Output the (X, Y) coordinate of the center of the cell containing the given text.  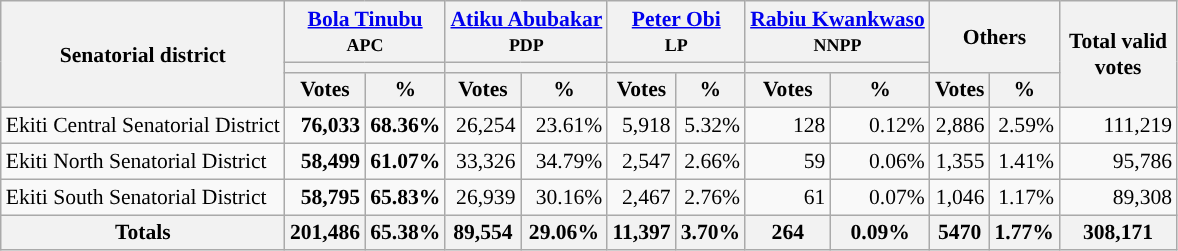
59 (788, 162)
111,219 (1118, 126)
61.07% (405, 162)
89,554 (482, 233)
Rabiu KwankwasoNNPP (838, 32)
29.06% (564, 233)
2.76% (710, 197)
1.77% (1024, 233)
264 (788, 233)
26,254 (482, 126)
26,939 (482, 197)
89,308 (1118, 197)
0.07% (880, 197)
1,046 (960, 197)
33,326 (482, 162)
3.70% (710, 233)
2,547 (641, 162)
5,918 (641, 126)
Others (994, 36)
65.83% (405, 197)
1.41% (1024, 162)
0.12% (880, 126)
Senatorial district (143, 54)
201,486 (325, 233)
Ekiti South Senatorial District (143, 197)
0.06% (880, 162)
95,786 (1118, 162)
1.17% (1024, 197)
Bola TinubuAPC (366, 32)
5470 (960, 233)
58,795 (325, 197)
Ekiti North Senatorial District (143, 162)
2.66% (710, 162)
23.61% (564, 126)
68.36% (405, 126)
34.79% (564, 162)
65.38% (405, 233)
5.32% (710, 126)
30.16% (564, 197)
Total valid votes (1118, 54)
Totals (143, 233)
Peter ObiLP (676, 32)
2,467 (641, 197)
11,397 (641, 233)
76,033 (325, 126)
Ekiti Central Senatorial District (143, 126)
2,886 (960, 126)
308,171 (1118, 233)
128 (788, 126)
Atiku AbubakarPDP (526, 32)
0.09% (880, 233)
2.59% (1024, 126)
1,355 (960, 162)
58,499 (325, 162)
61 (788, 197)
